Scan for the cell matching the given text and deliver its [x, y] coordinate at center. 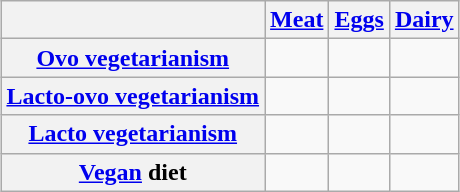
Lacto vegetarianism [133, 134]
Eggs [359, 20]
Vegan diet [133, 172]
Lacto-ovo vegetarianism [133, 96]
Meat [297, 20]
Ovo vegetarianism [133, 58]
Dairy [424, 20]
